Find where the given text appears and provide that cell's center as [x, y] coordinate. 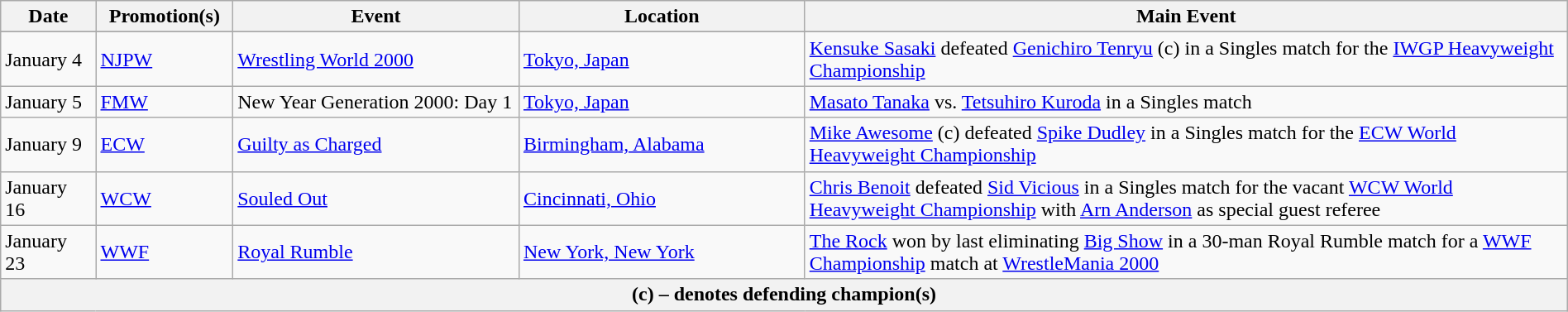
Souled Out [376, 199]
Cincinnati, Ohio [662, 199]
WWF [165, 252]
January 9 [48, 144]
New York, New York [662, 252]
Birmingham, Alabama [662, 144]
Chris Benoit defeated Sid Vicious in a Singles match for the vacant WCW World Heavyweight Championship with Arn Anderson as special guest referee [1186, 199]
The Rock won by last eliminating Big Show in a 30-man Royal Rumble match for a WWF Championship match at WrestleMania 2000 [1186, 252]
Wrestling World 2000 [376, 60]
(c) – denotes defending champion(s) [784, 295]
January 16 [48, 199]
FMW [165, 102]
January 5 [48, 102]
January 4 [48, 60]
Masato Tanaka vs. Tetsuhiro Kuroda in a Singles match [1186, 102]
Mike Awesome (c) defeated Spike Dudley in a Singles match for the ECW World Heavyweight Championship [1186, 144]
New Year Generation 2000: Day 1 [376, 102]
Promotion(s) [165, 17]
Date [48, 17]
Location [662, 17]
Kensuke Sasaki defeated Genichiro Tenryu (c) in a Singles match for the IWGP Heavyweight Championship [1186, 60]
NJPW [165, 60]
January 23 [48, 252]
Main Event [1186, 17]
Event [376, 17]
ECW [165, 144]
WCW [165, 199]
Royal Rumble [376, 252]
Guilty as Charged [376, 144]
